Provide the (x, y) coordinate of the cell's center where the given text is located.  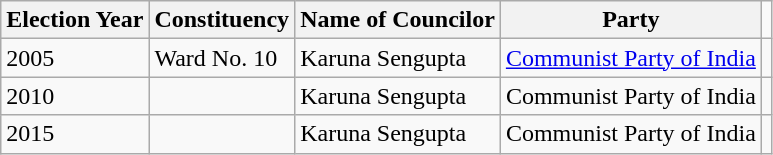
Name of Councilor (398, 20)
Constituency (222, 20)
2015 (75, 134)
2005 (75, 58)
2010 (75, 96)
Election Year (75, 20)
Ward No. 10 (222, 58)
Party (630, 20)
